Output the [X, Y] coordinate of the center of the cell containing the given text.  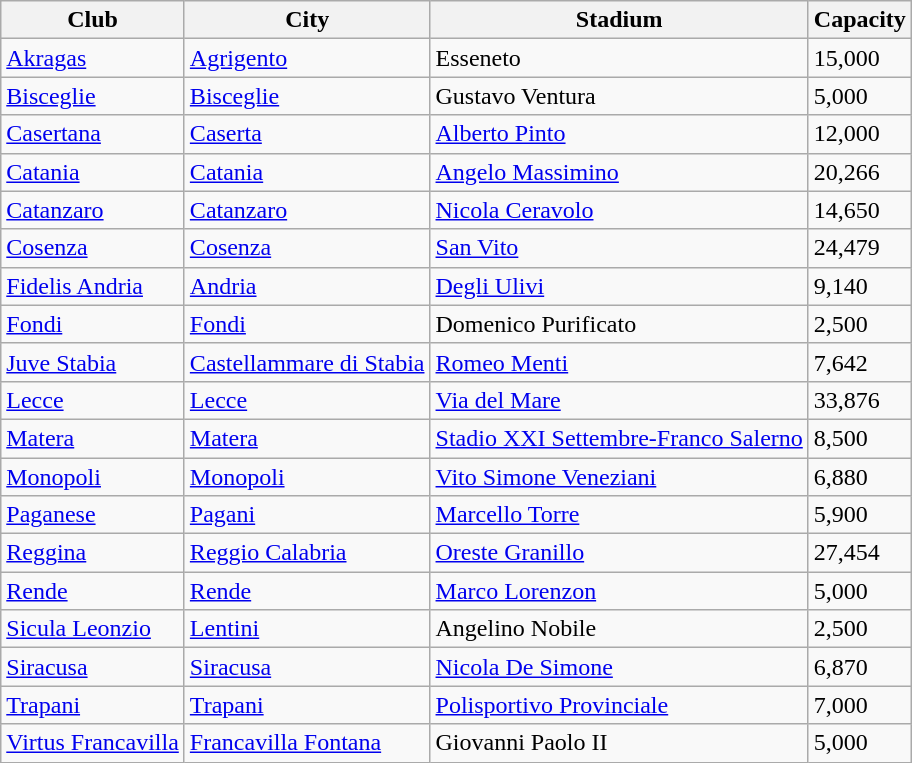
Akragas [93, 58]
Caserta [307, 134]
6,870 [860, 667]
Pagani [307, 515]
15,000 [860, 58]
12,000 [860, 134]
33,876 [860, 400]
Marco Lorenzon [619, 591]
Casertana [93, 134]
14,650 [860, 210]
San Vito [619, 248]
Via del Mare [619, 400]
Fidelis Andria [93, 286]
Angelo Massimino [619, 172]
Francavilla Fontana [307, 743]
Andria [307, 286]
Giovanni Paolo II [619, 743]
Nicola Ceravolo [619, 210]
City [307, 20]
Reggina [93, 553]
Marcello Torre [619, 515]
Agrigento [307, 58]
20,266 [860, 172]
Domenico Purificato [619, 324]
5,900 [860, 515]
Stadio XXI Settembre-Franco Salerno [619, 438]
24,479 [860, 248]
Juve Stabia [93, 362]
Capacity [860, 20]
Virtus Francavilla [93, 743]
Polisportivo Provinciale [619, 705]
Lentini [307, 629]
Sicula Leonzio [93, 629]
27,454 [860, 553]
Vito Simone Veneziani [619, 477]
Degli Ulivi [619, 286]
Paganese [93, 515]
Alberto Pinto [619, 134]
7,642 [860, 362]
Club [93, 20]
9,140 [860, 286]
7,000 [860, 705]
6,880 [860, 477]
Stadium [619, 20]
Angelino Nobile [619, 629]
8,500 [860, 438]
Esseneto [619, 58]
Romeo Menti [619, 362]
Oreste Granillo [619, 553]
Gustavo Ventura [619, 96]
Reggio Calabria [307, 553]
Castellammare di Stabia [307, 362]
Nicola De Simone [619, 667]
